From the cell containing the given text, extract its center point as [x, y] coordinate. 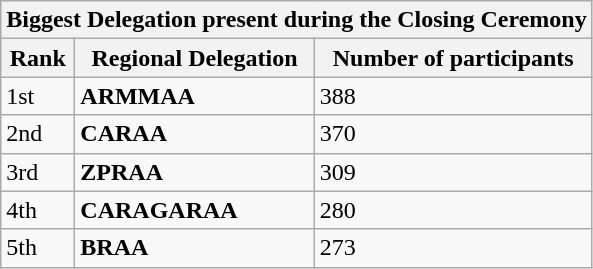
Regional Delegation [194, 58]
ZPRAA [194, 172]
370 [453, 134]
4th [38, 210]
1st [38, 96]
2nd [38, 134]
5th [38, 248]
CARAA [194, 134]
Rank [38, 58]
Biggest Delegation present during the Closing Ceremony [296, 20]
ARMMAA [194, 96]
280 [453, 210]
273 [453, 248]
BRAA [194, 248]
3rd [38, 172]
Number of participants [453, 58]
388 [453, 96]
CARAGARAA [194, 210]
309 [453, 172]
